Find where the given text appears and provide that cell's center as [x, y] coordinate. 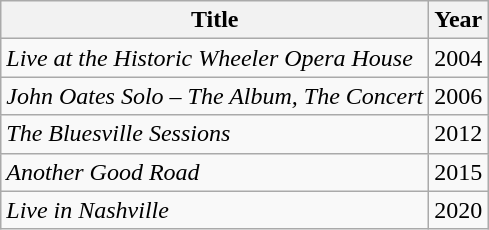
2004 [458, 58]
2006 [458, 96]
2015 [458, 172]
Year [458, 20]
The Bluesville Sessions [215, 134]
2012 [458, 134]
Live in Nashville [215, 210]
Title [215, 20]
John Oates Solo – The Album, The Concert [215, 96]
Another Good Road [215, 172]
Live at the Historic Wheeler Opera House [215, 58]
2020 [458, 210]
